Find where the given text appears and provide that cell's center as (X, Y) coordinate. 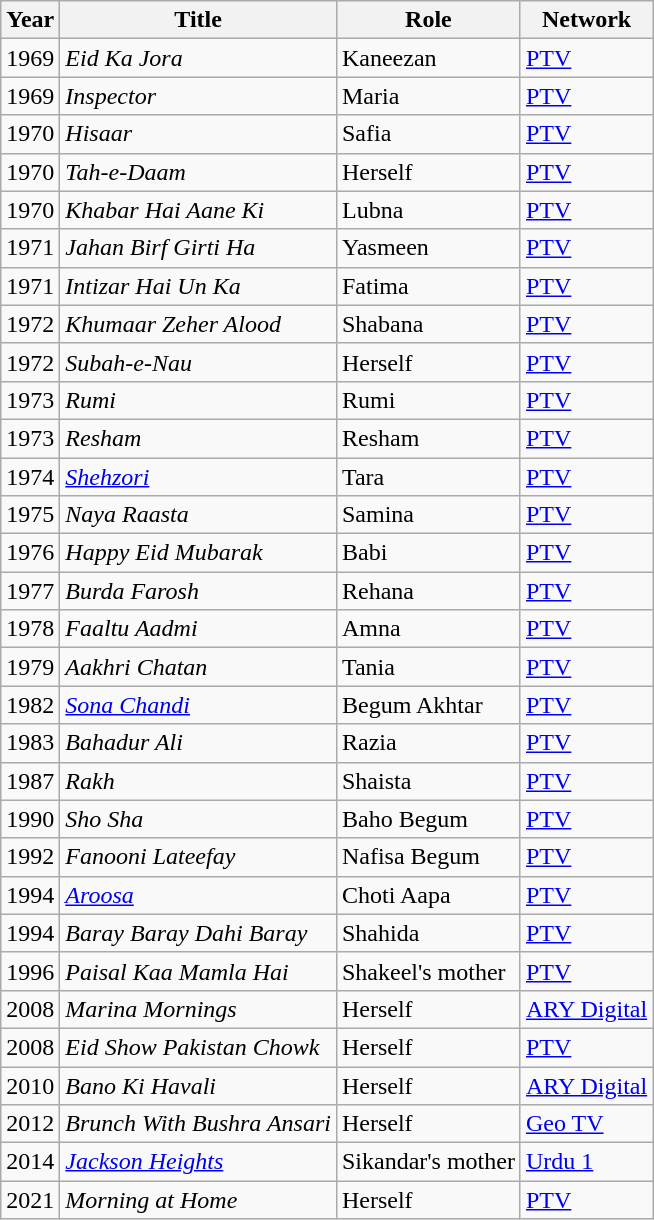
1990 (30, 819)
2021 (30, 1200)
Shehzori (198, 477)
Fanooni Lateefay (198, 857)
Khabar Hai Aane Ki (198, 210)
Tania (428, 667)
1978 (30, 629)
Shabana (428, 324)
Faaltu Aadmi (198, 629)
Safia (428, 134)
Bahadur Ali (198, 743)
Geo TV (586, 1124)
Role (428, 20)
Amna (428, 629)
Urdu 1 (586, 1162)
Burda Farosh (198, 591)
Baho Begum (428, 819)
Nafisa Begum (428, 857)
2014 (30, 1162)
Naya Raasta (198, 515)
Yasmeen (428, 248)
Fatima (428, 286)
Jahan Birf Girti Ha (198, 248)
1974 (30, 477)
1976 (30, 553)
Eid Show Pakistan Chowk (198, 1047)
Sona Chandi (198, 705)
Year (30, 20)
Shahida (428, 933)
1987 (30, 781)
Choti Aapa (428, 895)
2010 (30, 1085)
Marina Mornings (198, 1009)
Title (198, 20)
Tah-e-Daam (198, 172)
Lubna (428, 210)
Network (586, 20)
Begum Akhtar (428, 705)
Tara (428, 477)
Rehana (428, 591)
Razia (428, 743)
Bano Ki Havali (198, 1085)
1992 (30, 857)
Happy Eid Mubarak (198, 553)
2012 (30, 1124)
Sikandar's mother (428, 1162)
Shakeel's mother (428, 971)
Intizar Hai Un Ka (198, 286)
1983 (30, 743)
1975 (30, 515)
Subah-e-Nau (198, 362)
Morning at Home (198, 1200)
Inspector (198, 96)
Paisal Kaa Mamla Hai (198, 971)
Shaista (428, 781)
1982 (30, 705)
Rakh (198, 781)
Sho Sha (198, 819)
Eid Ka Jora (198, 58)
Samina (428, 515)
1996 (30, 971)
Maria (428, 96)
Kaneezan (428, 58)
Jackson Heights (198, 1162)
Aakhri Chatan (198, 667)
Babi (428, 553)
1979 (30, 667)
1977 (30, 591)
Baray Baray Dahi Baray (198, 933)
Aroosa (198, 895)
Hisaar (198, 134)
Brunch With Bushra Ansari (198, 1124)
Khumaar Zeher Alood (198, 324)
